From the cell containing the given text, extract its center point as [X, Y] coordinate. 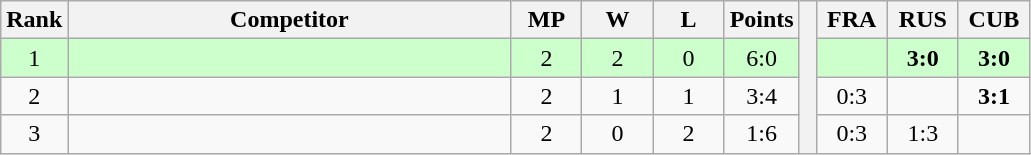
CUB [994, 20]
MP [546, 20]
3 [34, 134]
FRA [852, 20]
RUS [922, 20]
3:4 [762, 96]
3:1 [994, 96]
Rank [34, 20]
L [688, 20]
W [618, 20]
1:3 [922, 134]
6:0 [762, 58]
1:6 [762, 134]
Points [762, 20]
Competitor [290, 20]
